For the text-containing cell, return its midpoint in (X, Y) coordinate format. 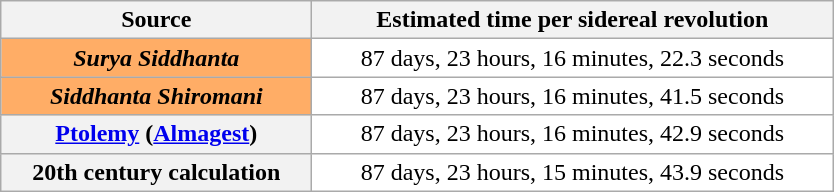
87 days, 23 hours, 16 minutes, 22.3 seconds (572, 58)
Estimated time per sidereal revolution (572, 20)
87 days, 23 hours, 15 minutes, 43.9 seconds (572, 172)
Surya Siddhanta (156, 58)
Source (156, 20)
87 days, 23 hours, 16 minutes, 42.9 seconds (572, 134)
87 days, 23 hours, 16 minutes, 41.5 seconds (572, 96)
Ptolemy (Almagest) (156, 134)
20th century calculation (156, 172)
Siddhanta Shiromani (156, 96)
